Scan for the cell matching the given text and deliver its (x, y) coordinate at center. 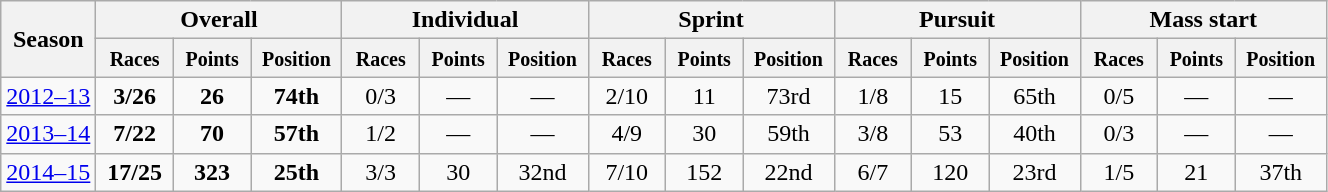
21 (1196, 172)
15 (950, 96)
22nd (788, 172)
7/22 (134, 134)
1/5 (1118, 172)
Sprint (711, 20)
2012–13 (48, 96)
Season (48, 39)
323 (212, 172)
1/2 (380, 134)
70 (212, 134)
Overall (219, 20)
3/3 (380, 172)
40th (1034, 134)
1/8 (872, 96)
2/10 (626, 96)
11 (704, 96)
32nd (542, 172)
120 (950, 172)
23rd (1034, 172)
Pursuit (957, 20)
57th (296, 134)
Individual (465, 20)
152 (704, 172)
17/25 (134, 172)
Mass start (1203, 20)
7/10 (626, 172)
4/9 (626, 134)
65th (1034, 96)
2014–15 (48, 172)
37th (1280, 172)
3/26 (134, 96)
74th (296, 96)
0/5 (1118, 96)
73rd (788, 96)
25th (296, 172)
3/8 (872, 134)
59th (788, 134)
2013–14 (48, 134)
6/7 (872, 172)
53 (950, 134)
26 (212, 96)
